Search for the cell housing the specified text and yield its [X, Y] center coordinate. 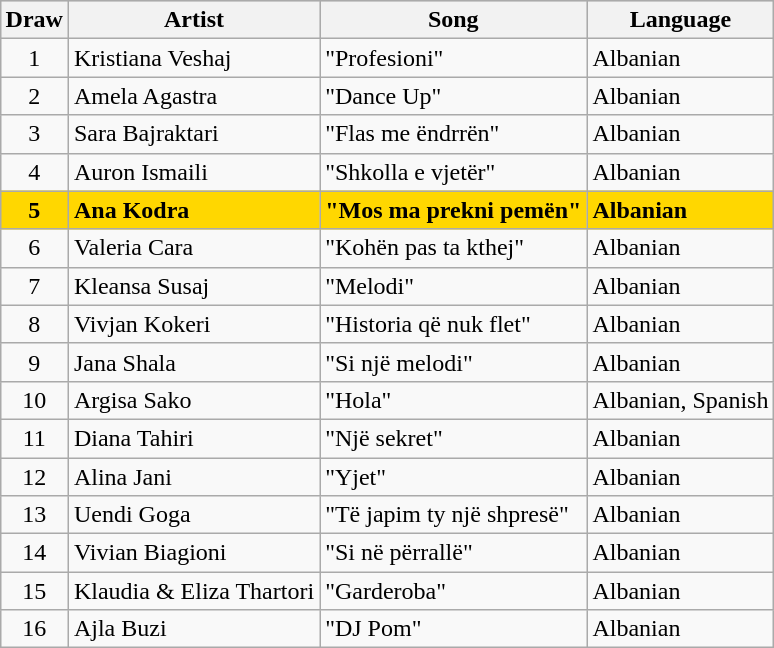
"Si në përrallë" [454, 553]
11 [34, 438]
1 [34, 58]
"Historia që nuk flet" [454, 324]
6 [34, 248]
14 [34, 553]
4 [34, 172]
Diana Tahiri [194, 438]
5 [34, 210]
Draw [34, 20]
"Mos ma prekni pemën" [454, 210]
"Shkolla e vjetër" [454, 172]
3 [34, 134]
7 [34, 286]
"Flas me ëndrrën" [454, 134]
"Dance Up" [454, 96]
"Një sekret" [454, 438]
"DJ Pom" [454, 629]
Kleansa Susaj [194, 286]
Vivian Biagioni [194, 553]
"Profesioni" [454, 58]
15 [34, 591]
Vivjan Kokeri [194, 324]
Artist [194, 20]
Uendi Goga [194, 515]
Ana Kodra [194, 210]
"Yjet" [454, 477]
16 [34, 629]
"Kohën pas ta kthej" [454, 248]
2 [34, 96]
Argisa Sako [194, 400]
Amela Agastra [194, 96]
Kristiana Veshaj [194, 58]
10 [34, 400]
"Melodi" [454, 286]
12 [34, 477]
"Garderoba" [454, 591]
"Të japim ty një shpresë" [454, 515]
Auron Ismaili [194, 172]
9 [34, 362]
13 [34, 515]
Ajla Buzi [194, 629]
Song [454, 20]
"Hola" [454, 400]
"Si një melodi" [454, 362]
Language [680, 20]
8 [34, 324]
Albanian, Spanish [680, 400]
Klaudia & Eliza Thartori [194, 591]
Valeria Cara [194, 248]
Sara Bajraktari [194, 134]
Jana Shala [194, 362]
Alina Jani [194, 477]
